Provide the [x, y] coordinate of the cell's center where the given text is located.  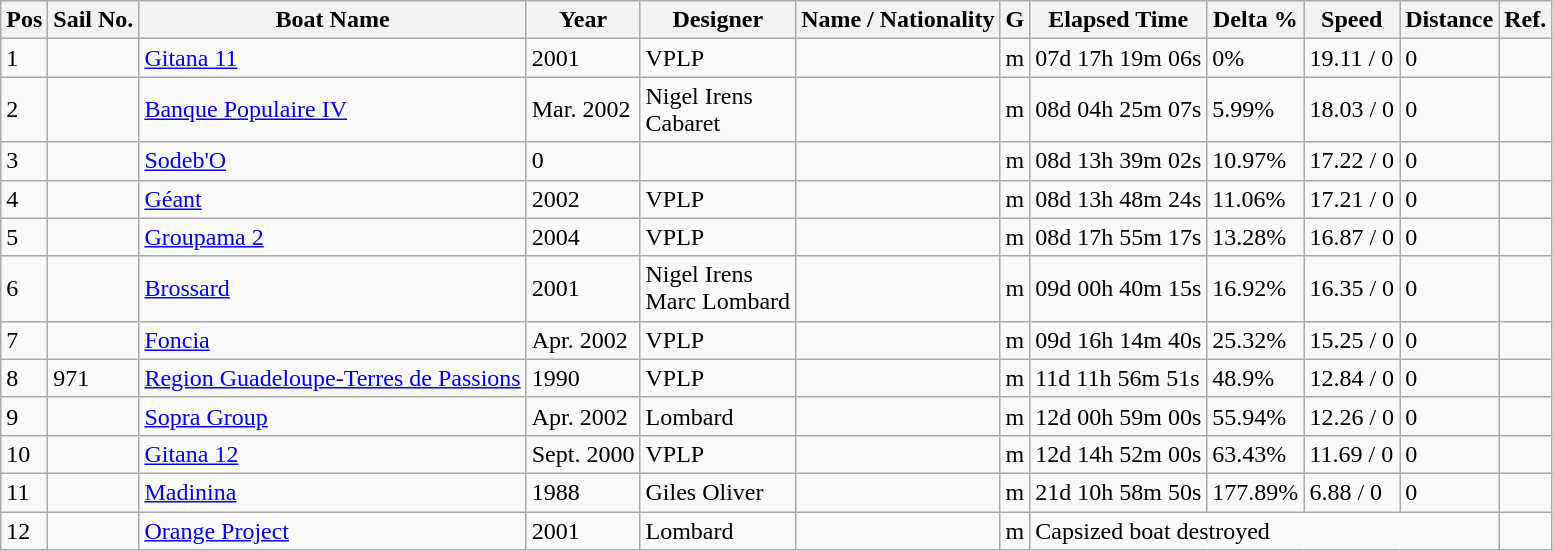
11d 11h 56m 51s [1118, 378]
Designer [718, 20]
177.89% [1256, 492]
21d 10h 58m 50s [1118, 492]
Mar. 2002 [583, 110]
17.21 / 0 [1352, 199]
Pos [24, 20]
12 [24, 531]
Speed [1352, 20]
13.28% [1256, 237]
1 [24, 58]
12.26 / 0 [1352, 416]
5.99% [1256, 110]
971 [94, 378]
48.9% [1256, 378]
Foncia [332, 340]
12d 00h 59m 00s [1118, 416]
Ref. [1526, 20]
Sopra Group [332, 416]
7 [24, 340]
Géant [332, 199]
1990 [583, 378]
11 [24, 492]
11.69 / 0 [1352, 454]
Year [583, 20]
09d 16h 14m 40s [1118, 340]
8 [24, 378]
25.32% [1256, 340]
Sail No. [94, 20]
6.88 / 0 [1352, 492]
Elapsed Time [1118, 20]
Name / Nationality [898, 20]
08d 04h 25m 07s [1118, 110]
4 [24, 199]
6 [24, 288]
19.11 / 0 [1352, 58]
2002 [583, 199]
16.87 / 0 [1352, 237]
5 [24, 237]
Groupama 2 [332, 237]
Sept. 2000 [583, 454]
11.06% [1256, 199]
Boat Name [332, 20]
Capsized boat destroyed [1264, 531]
2 [24, 110]
07d 17h 19m 06s [1118, 58]
Gitana 12 [332, 454]
Region Guadeloupe-Terres de Passions [332, 378]
3 [24, 161]
Orange Project [332, 531]
17.22 / 0 [1352, 161]
15.25 / 0 [1352, 340]
0% [1256, 58]
18.03 / 0 [1352, 110]
10.97% [1256, 161]
Giles Oliver [718, 492]
Nigel IrensMarc Lombard [718, 288]
Banque Populaire IV [332, 110]
Madinina [332, 492]
16.35 / 0 [1352, 288]
08d 17h 55m 17s [1118, 237]
9 [24, 416]
12d 14h 52m 00s [1118, 454]
08d 13h 48m 24s [1118, 199]
Gitana 11 [332, 58]
Sodeb'O [332, 161]
G [1015, 20]
55.94% [1256, 416]
10 [24, 454]
12.84 / 0 [1352, 378]
2004 [583, 237]
Distance [1450, 20]
Nigel IrensCabaret [718, 110]
08d 13h 39m 02s [1118, 161]
Delta % [1256, 20]
63.43% [1256, 454]
09d 00h 40m 15s [1118, 288]
1988 [583, 492]
16.92% [1256, 288]
Brossard [332, 288]
